Scan for the cell matching the given text and deliver its [x, y] coordinate at center. 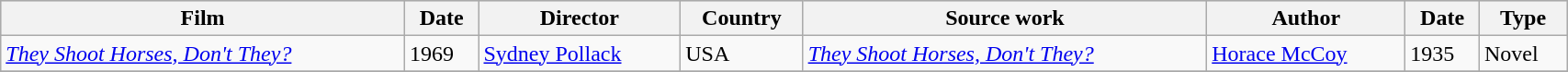
Film [203, 18]
USA [742, 54]
1969 [441, 54]
Director [580, 18]
Sydney Pollack [580, 54]
Type [1523, 18]
Country [742, 18]
Novel [1523, 54]
1935 [1442, 54]
Author [1306, 18]
Horace McCoy [1306, 54]
Source work [1005, 18]
